Provide the (x, y) coordinate of the cell's center where the given text is located.  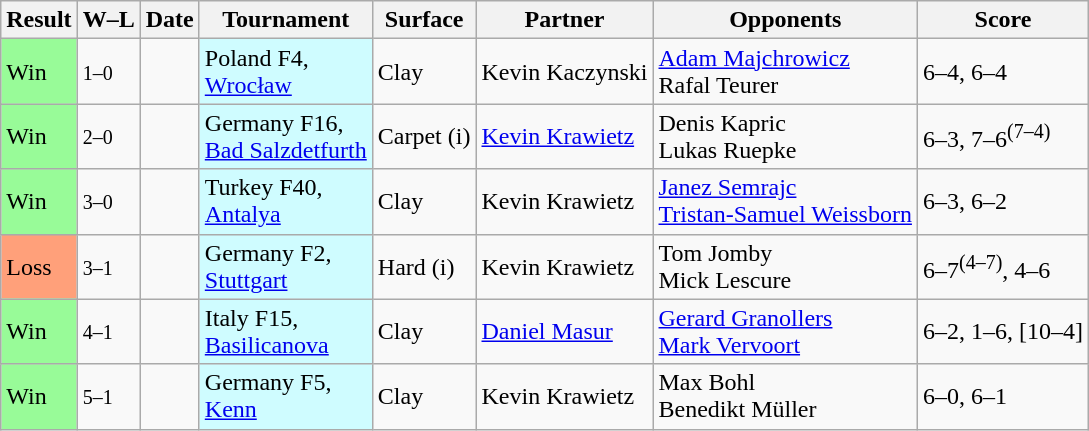
Hard (i) (424, 266)
6–3, 7–6(7–4) (1002, 136)
6–3, 6–2 (1002, 202)
Partner (564, 20)
1–0 (108, 72)
Loss (39, 266)
6–4, 6–4 (1002, 72)
Kevin Kaczynski (564, 72)
Tournament (286, 20)
Surface (424, 20)
Daniel Masur (564, 332)
Score (1002, 20)
3–1 (108, 266)
5–1 (108, 396)
W–L (108, 20)
Italy F15, Basilicanova (286, 332)
2–0 (108, 136)
Date (170, 20)
Germany F2, Stuttgart (286, 266)
Result (39, 20)
6–2, 1–6, [10–4] (1002, 332)
Max Bohl Benedikt Müller (785, 396)
Gerard Granollers Mark Vervoort (785, 332)
Germany F5, Kenn (286, 396)
6–7(4–7), 4–6 (1002, 266)
Poland F4, Wrocław (286, 72)
4–1 (108, 332)
6–0, 6–1 (1002, 396)
Denis Kapric Lukas Ruepke (785, 136)
Tom Jomby Mick Lescure (785, 266)
Opponents (785, 20)
Carpet (i) (424, 136)
3–0 (108, 202)
Janez Semrajc Tristan-Samuel Weissborn (785, 202)
Turkey F40, Antalya (286, 202)
Germany F16, Bad Salzdetfurth (286, 136)
Adam Majchrowicz Rafal Teurer (785, 72)
